Pinpoint the cell where the given text exists, returning its [X, Y] midpoint coordinate. 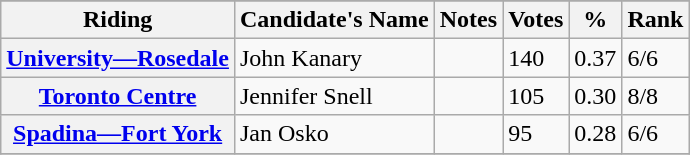
John Kanary [334, 58]
Jennifer Snell [334, 96]
105 [536, 96]
0.28 [596, 134]
Spadina—Fort York [118, 134]
95 [536, 134]
% [596, 20]
Jan Osko [334, 134]
0.37 [596, 58]
Notes [468, 20]
Votes [536, 20]
Riding [118, 20]
Rank [656, 20]
8/8 [656, 96]
University—Rosedale [118, 58]
Candidate's Name [334, 20]
140 [536, 58]
Toronto Centre [118, 96]
0.30 [596, 96]
